Search for the cell housing the specified text and yield its (x, y) center coordinate. 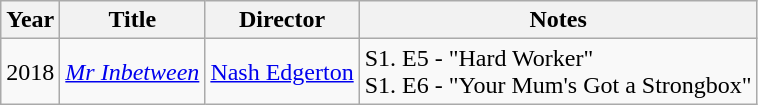
Director (282, 20)
Title (132, 20)
S1. E5 - "Hard Worker"S1. E6 - "Your Mum's Got a Strongbox" (558, 72)
Notes (558, 20)
Nash Edgerton (282, 72)
2018 (30, 72)
Year (30, 20)
Mr Inbetween (132, 72)
